Provide the [x, y] coordinate of the cell's center where the given text is located.  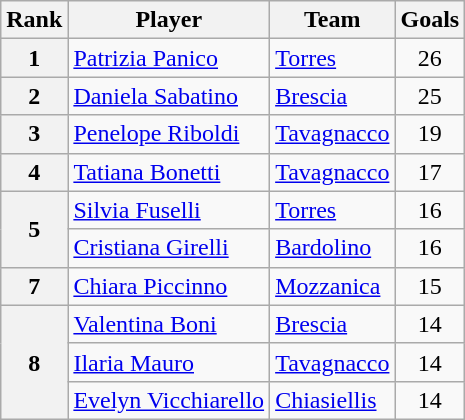
26 [430, 58]
15 [430, 286]
Valentina Boni [169, 324]
17 [430, 172]
7 [34, 286]
5 [34, 229]
Mozzanica [332, 286]
Bardolino [332, 248]
Cristiana Girelli [169, 248]
Ilaria Mauro [169, 362]
Tatiana Bonetti [169, 172]
Goals [430, 20]
8 [34, 362]
Silvia Fuselli [169, 210]
4 [34, 172]
Team [332, 20]
Daniela Sabatino [169, 96]
Chiasiellis [332, 400]
Player [169, 20]
Penelope Riboldi [169, 134]
Chiara Piccinno [169, 286]
Patrizia Panico [169, 58]
2 [34, 96]
Rank [34, 20]
25 [430, 96]
3 [34, 134]
Evelyn Vicchiarello [169, 400]
1 [34, 58]
19 [430, 134]
